Identify which cell holds the provided text, then report its (x, y) central coordinate. 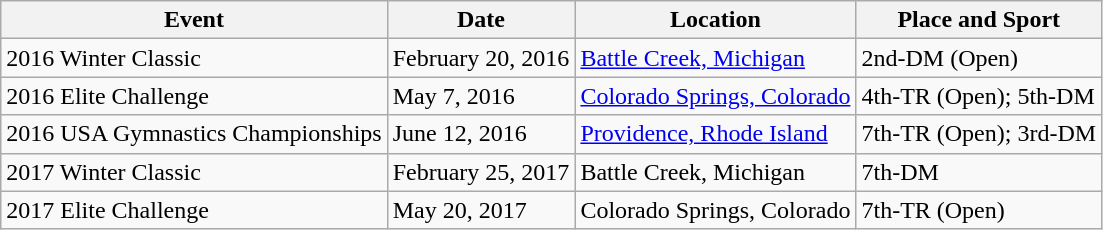
2016 Elite Challenge (194, 96)
May 7, 2016 (481, 96)
4th-TR (Open); 5th-DM (979, 96)
2016 Winter Classic (194, 58)
June 12, 2016 (481, 134)
February 25, 2017 (481, 172)
2017 Winter Classic (194, 172)
Place and Sport (979, 20)
Providence, Rhode Island (716, 134)
2nd-DM (Open) (979, 58)
Event (194, 20)
Location (716, 20)
2016 USA Gymnastics Championships (194, 134)
May 20, 2017 (481, 210)
Date (481, 20)
2017 Elite Challenge (194, 210)
February 20, 2016 (481, 58)
7th-TR (Open); 3rd-DM (979, 134)
7th-DM (979, 172)
7th-TR (Open) (979, 210)
